Capture the cell that displays the provided text and extract its [X, Y] central coordinate. 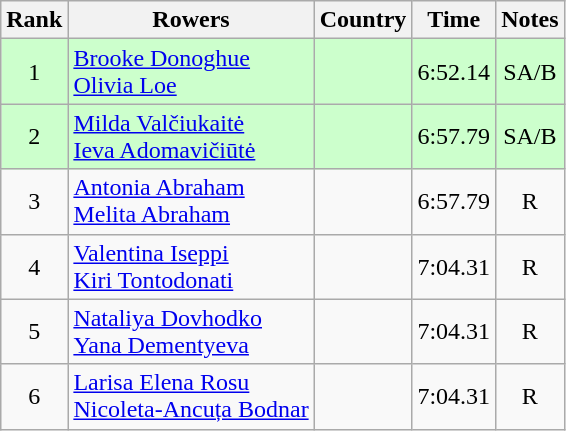
Notes [530, 20]
6 [34, 396]
Time [454, 20]
2 [34, 136]
Rank [34, 20]
Antonia AbrahamMelita Abraham [191, 202]
Brooke DonoghueOlivia Loe [191, 72]
3 [34, 202]
Nataliya DovhodkoYana Dementyeva [191, 332]
6:52.14 [454, 72]
Country [363, 20]
Valentina IseppiKiri Tontodonati [191, 266]
Milda ValčiukaitėIeva Adomavičiūtė [191, 136]
Rowers [191, 20]
1 [34, 72]
Larisa Elena RosuNicoleta-Ancuța Bodnar [191, 396]
4 [34, 266]
5 [34, 332]
